Pinpoint the cell where the given text exists, returning its [x, y] midpoint coordinate. 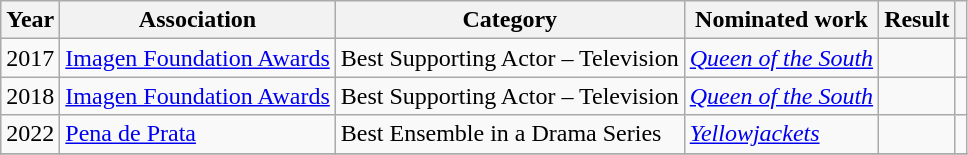
2022 [30, 134]
Pena de Prata [198, 134]
Association [198, 20]
Nominated work [781, 20]
Category [510, 20]
Best Ensemble in a Drama Series [510, 134]
Result [917, 20]
2017 [30, 58]
Yellowjackets [781, 134]
2018 [30, 96]
Year [30, 20]
